Locate the cell with the specified text and output its [x, y] center coordinate. 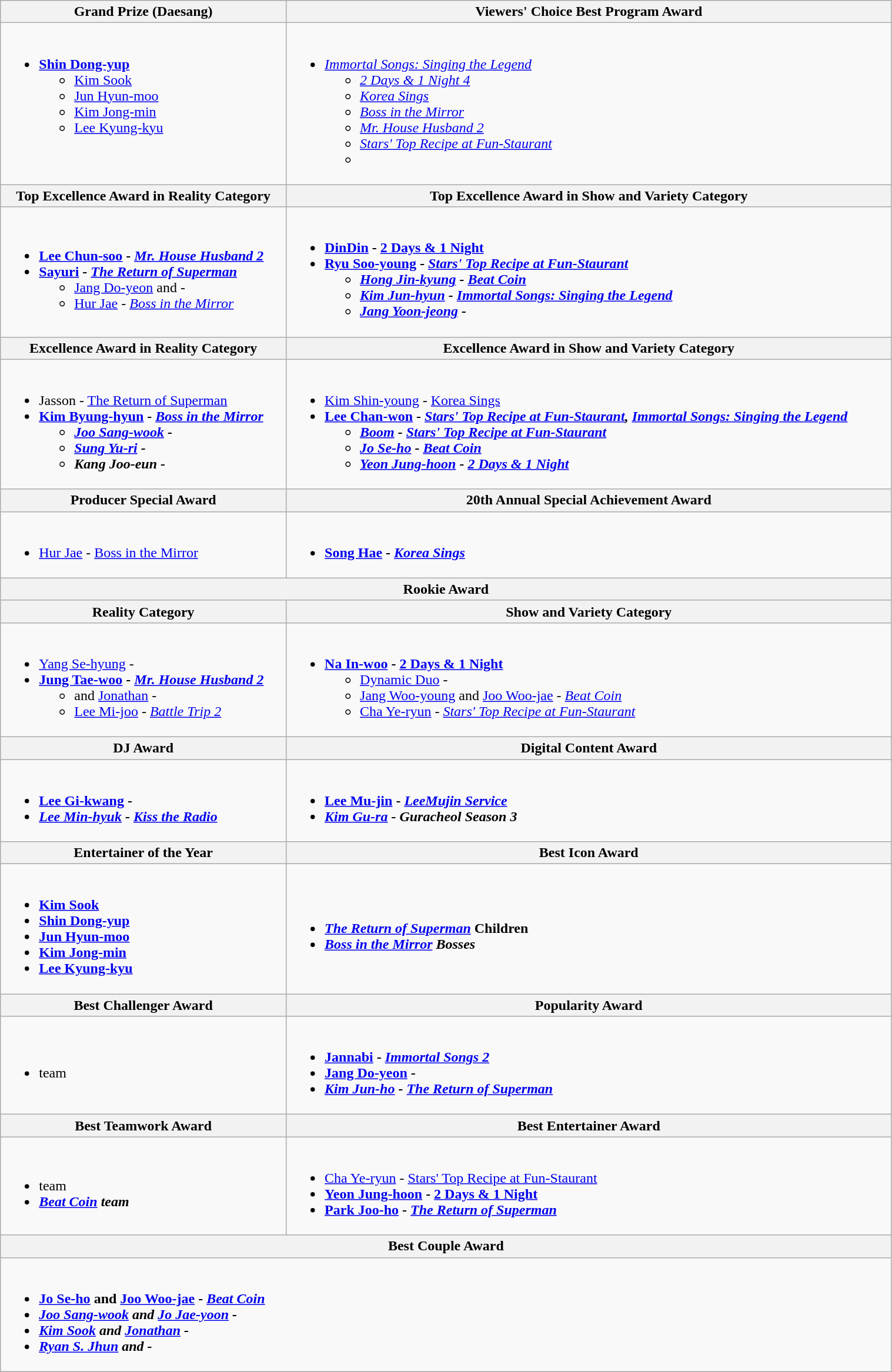
Show and Variety Category [589, 611]
Producer Special Award [143, 500]
Immortal Songs: Singing the Legend2 Days & 1 Night 4Korea SingsBoss in the MirrorMr. House Husband 2Stars' Top Recipe at Fun-Staurant [589, 103]
Digital Content Award [589, 748]
Rookie Award [446, 589]
Shin Dong-yupKim SookJun Hyun-mooKim Jong-minLee Kyung-kyu [143, 103]
Song Hae - Korea Sings [589, 544]
Excellence Award in Show and Variety Category [589, 348]
Excellence Award in Reality Category [143, 348]
Top Excellence Award in Show and Variety Category [589, 196]
Best Icon Award [589, 853]
Jannabi - Immortal Songs 2Jang Do-yeon - Kim Jun-ho - The Return of Superman [589, 1065]
Grand Prize (Daesang) [143, 12]
Lee Mu-jin - LeeMujin ServiceKim Gu-ra - Guracheol Season 3 [589, 801]
DJ Award [143, 748]
Na In-woo - 2 Days & 1 NightDynamic Duo - Jang Woo-young and Joo Woo-jae - Beat CoinCha Ye-ryun - Stars' Top Recipe at Fun-Staurant [589, 680]
Entertainer of the Year [143, 853]
Hur Jae - Boss in the Mirror [143, 544]
Best Entertainer Award [589, 1126]
teamBeat Coin team [143, 1186]
Reality Category [143, 611]
team [143, 1065]
Best Teamwork Award [143, 1126]
Jo Se-ho and Joo Woo-jae - Beat CoinJoo Sang-wook and Jo Jae-yoon - Kim Sook and Jonathan - Ryan S. Jhun and - [446, 1314]
Best Challenger Award [143, 1005]
Jasson - The Return of SupermanKim Byung-hyun - Boss in the MirrorJoo Sang-wook - Sung Yu-ri - Kang Joo-eun - [143, 424]
Viewers' Choice Best Program Award [589, 12]
Cha Ye-ryun - Stars' Top Recipe at Fun-StaurantYeon Jung-hoon - 2 Days & 1 NightPark Joo-ho - The Return of Superman [589, 1186]
Kim SookShin Dong-yupJun Hyun-mooKim Jong-minLee Kyung-kyu [143, 929]
Top Excellence Award in Reality Category [143, 196]
The Return of Superman ChildrenBoss in the Mirror Bosses [589, 929]
Best Couple Award [446, 1246]
Yang Se-hyung - Jung Tae-woo - Mr. House Husband 2 and Jonathan - Lee Mi-joo - Battle Trip 2 [143, 680]
Popularity Award [589, 1005]
Lee Gi-kwang - Lee Min-hyuk - Kiss the Radio [143, 801]
Lee Chun-soo - Mr. House Husband 2Sayuri - The Return of SupermanJang Do-yeon and - Hur Jae - Boss in the Mirror [143, 272]
20th Annual Special Achievement Award [589, 500]
